Provide the (x, y) coordinate of the cell's center where the given text is located.  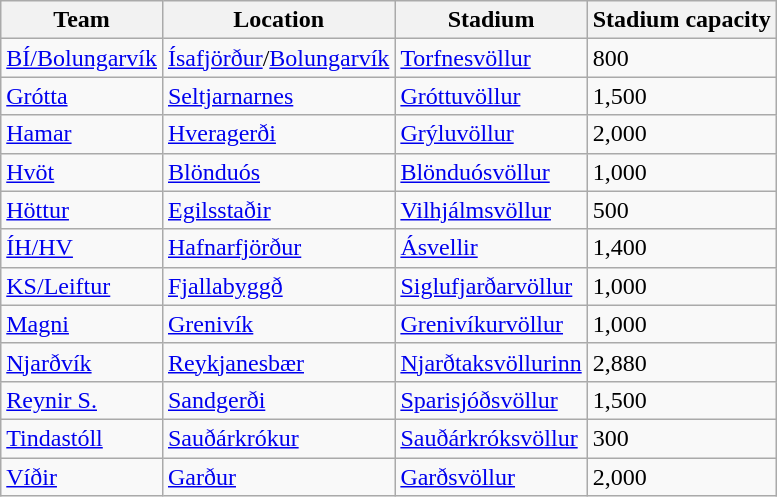
Ásvellir (491, 248)
1,400 (682, 248)
Vilhjálmsvöllur (491, 210)
Hveragerði (278, 134)
Gróttuvöllur (491, 96)
Sandgerði (278, 400)
Garðsvöllur (491, 477)
Höttur (82, 210)
Egilsstaðir (278, 210)
Stadium (491, 20)
Grenivík (278, 324)
800 (682, 58)
BÍ/Bolungarvík (82, 58)
Hamar (82, 134)
Seltjarnarnes (278, 96)
Grýluvöllur (491, 134)
Hvöt (82, 172)
Tindastóll (82, 438)
2,880 (682, 362)
300 (682, 438)
Magni (82, 324)
ÍH/HV (82, 248)
Garður (278, 477)
Stadium capacity (682, 20)
Fjallabyggð (278, 286)
KS/Leiftur (82, 286)
Ísafjörður/Bolungarvík (278, 58)
Sparisjóðsvöllur (491, 400)
Sauðárkrókur (278, 438)
Blönduósvöllur (491, 172)
Location (278, 20)
Víðir (82, 477)
Grenivíkurvöllur (491, 324)
500 (682, 210)
Njarðvík (82, 362)
Sauðárkróksvöllur (491, 438)
Torfnesvöllur (491, 58)
Hafnarfjörður (278, 248)
Reykjanesbær (278, 362)
Njarðtaksvöllurinn (491, 362)
Grótta (82, 96)
Reynir S. (82, 400)
Siglufjarðarvöllur (491, 286)
Blönduós (278, 172)
Team (82, 20)
